Return the (X, Y) coordinate for the center point of the cell that contains the specified text.  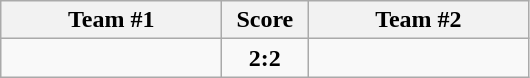
2:2 (265, 58)
Team #1 (112, 20)
Team #2 (418, 20)
Score (265, 20)
